Pinpoint the cell where the given text exists, returning its [X, Y] midpoint coordinate. 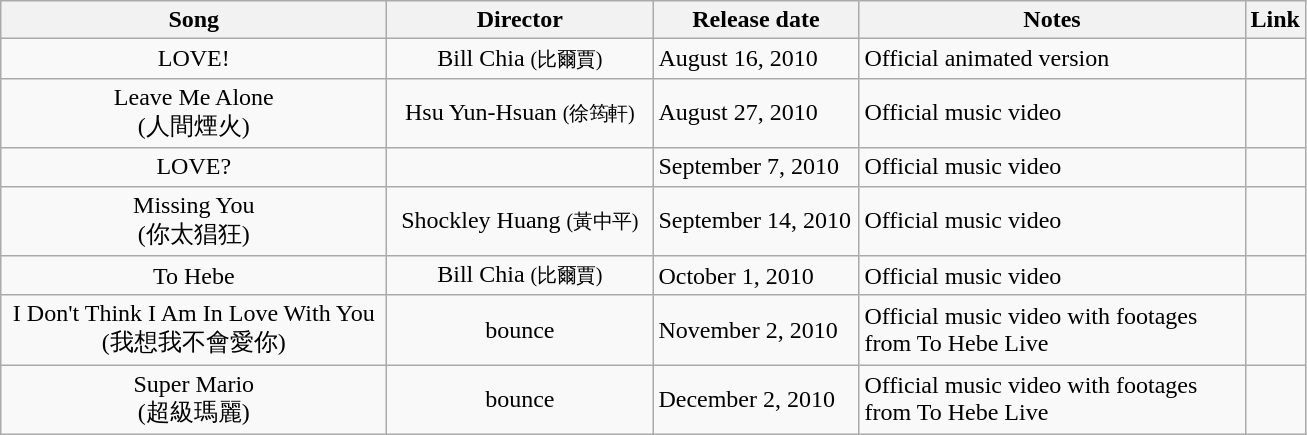
Release date [756, 20]
LOVE! [194, 59]
Missing You(你太猖狂) [194, 221]
Hsu Yun-Hsuan (徐筠軒) [520, 113]
Song [194, 20]
Leave Me Alone(人間煙火) [194, 113]
August 16, 2010 [756, 59]
September 14, 2010 [756, 221]
Official animated version [1052, 59]
Shockley Huang (黃中平) [520, 221]
Link [1275, 20]
October 1, 2010 [756, 276]
September 7, 2010 [756, 167]
August 27, 2010 [756, 113]
Director [520, 20]
To Hebe [194, 276]
November 2, 2010 [756, 330]
I Don't Think I Am In Love With You(我想我不會愛你) [194, 330]
LOVE? [194, 167]
December 2, 2010 [756, 400]
Super Mario(超級瑪麗) [194, 400]
Notes [1052, 20]
